Search for the cell housing the specified text and yield its (X, Y) center coordinate. 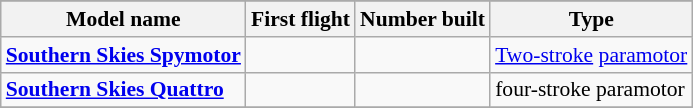
Number built (422, 19)
Southern Skies Spymotor (124, 55)
Southern Skies Quattro (124, 90)
Type (591, 19)
four-stroke paramotor (591, 90)
First flight (300, 19)
Model name (124, 19)
Two-stroke paramotor (591, 55)
